Extract the (x, y) coordinate from the center of the cell holding the provided text.  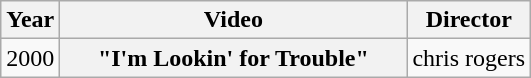
Video (234, 20)
chris rogers (469, 58)
"I'm Lookin' for Trouble" (234, 58)
Year (30, 20)
Director (469, 20)
2000 (30, 58)
